Determine the [X, Y] coordinate at the center of the cell enclosing the given text.  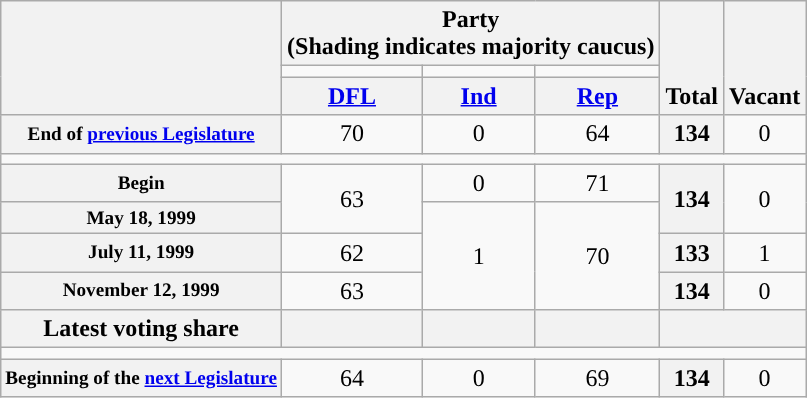
November 12, 1999 [142, 291]
Vacant [764, 58]
Beginning of the next Legislature [142, 378]
71 [598, 183]
Rep [598, 96]
Ind [478, 96]
Begin [142, 183]
End of previous Legislature [142, 134]
62 [352, 253]
Latest voting share [142, 329]
DFL [352, 96]
July 11, 1999 [142, 253]
133 [692, 253]
Total [692, 58]
69 [598, 378]
May 18, 1999 [142, 218]
Party (Shading indicates majority caucus) [471, 34]
